Detect which cell encompasses the target text, then output its [x, y] center coordinate. 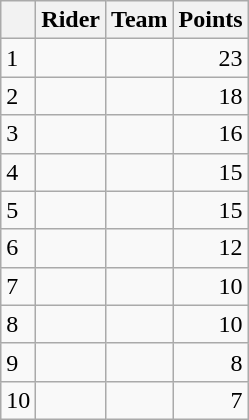
23 [210, 58]
Team [140, 20]
9 [18, 362]
18 [210, 96]
16 [210, 134]
3 [18, 134]
5 [18, 210]
Rider [71, 20]
6 [18, 248]
Points [210, 20]
2 [18, 96]
1 [18, 58]
4 [18, 172]
12 [210, 248]
